Find where the given text appears and provide that cell's center as (x, y) coordinate. 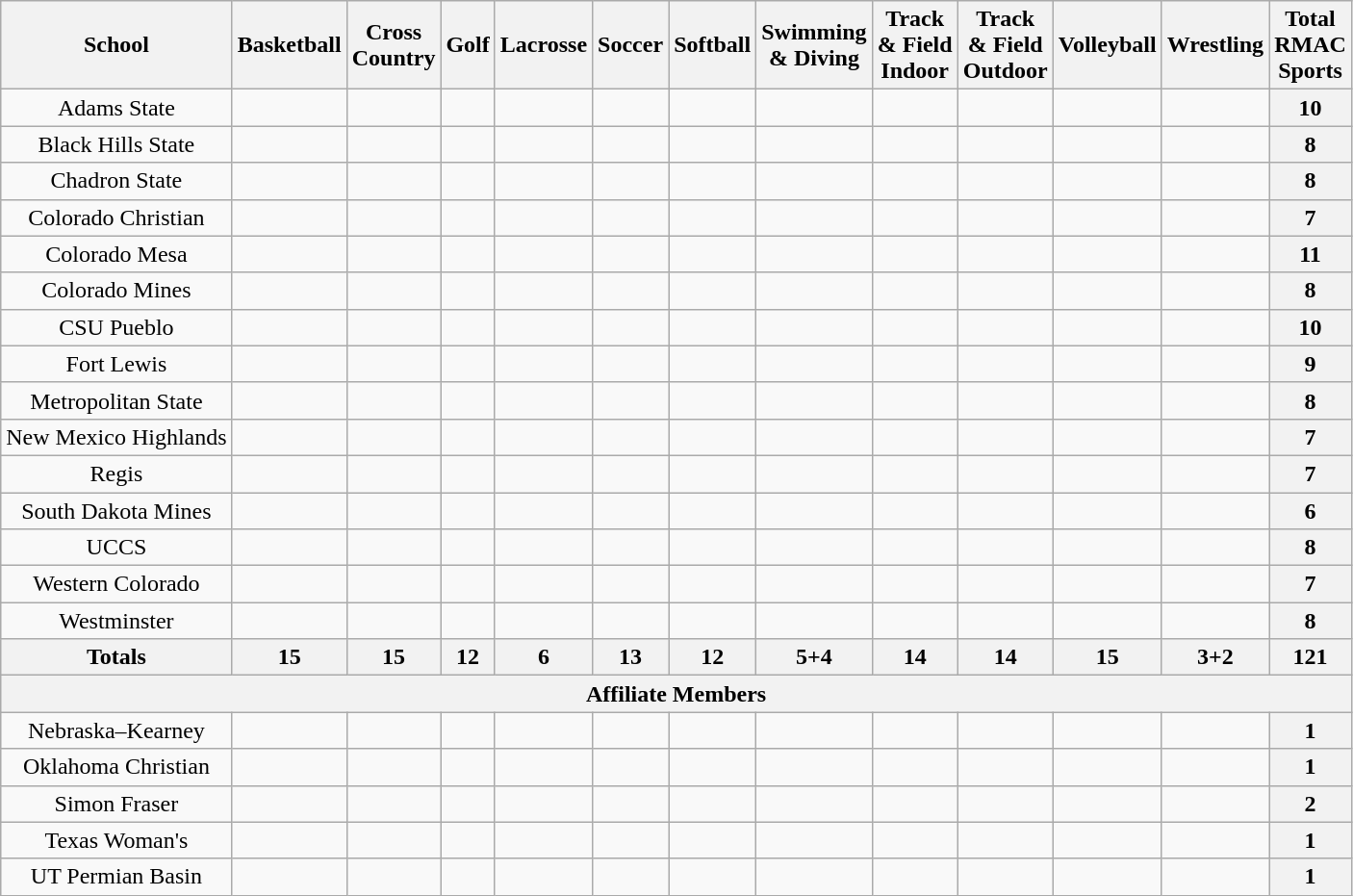
CSU Pueblo (116, 327)
5+4 (814, 657)
Colorado Mesa (116, 254)
11 (1311, 254)
Texas Woman's (116, 840)
Western Colorado (116, 584)
Colorado Mines (116, 291)
121 (1311, 657)
CrossCountry (394, 45)
New Mexico Highlands (116, 437)
3+2 (1215, 657)
Soccer (631, 45)
UCCS (116, 548)
Golf (468, 45)
Swimming& Diving (814, 45)
Nebraska–Kearney (116, 730)
Colorado Christian (116, 218)
Wrestling (1215, 45)
Track& FieldOutdoor (1005, 45)
Black Hills State (116, 144)
UT Permian Basin (116, 877)
School (116, 45)
Lacrosse (543, 45)
Regis (116, 474)
13 (631, 657)
Volleyball (1107, 45)
2 (1311, 804)
Affiliate Members (676, 694)
Chadron State (116, 181)
Adams State (116, 108)
South Dakota Mines (116, 511)
Fort Lewis (116, 364)
Totals (116, 657)
Westminster (116, 621)
9 (1311, 364)
Simon Fraser (116, 804)
Softball (712, 45)
Oklahoma Christian (116, 767)
Track& FieldIndoor (914, 45)
Metropolitan State (116, 400)
TotalRMACSports (1311, 45)
Basketball (289, 45)
